Capture the cell that displays the provided text and extract its (x, y) central coordinate. 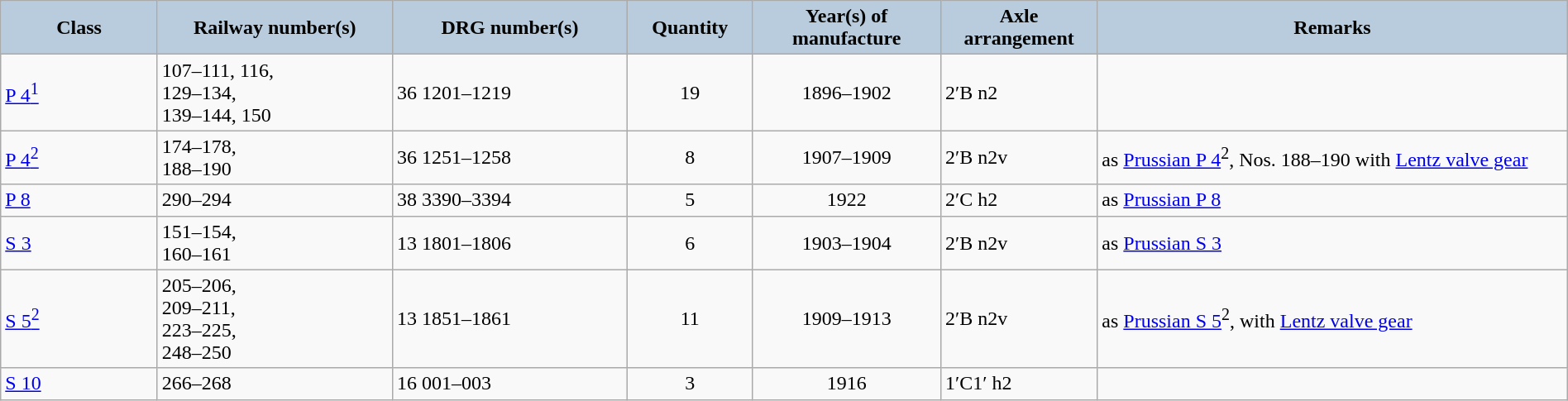
6 (691, 243)
2′C h2 (1019, 200)
P 8 (79, 200)
8 (691, 157)
107–111, 116, 129–134, 139–144, 150 (275, 93)
36 1201–1219 (509, 93)
13 1801–1806 (509, 243)
1909–1913 (847, 319)
DRG number(s) (509, 28)
2′B n2 (1019, 93)
5 (691, 200)
3 (691, 384)
11 (691, 319)
174–178, 188–190 (275, 157)
1907–1909 (847, 157)
1896–1902 (847, 93)
1922 (847, 200)
19 (691, 93)
as Prussian S 52, with Lentz valve gear (1332, 319)
1′C1′ h2 (1019, 384)
S 52 (79, 319)
290–294 (275, 200)
13 1851–1861 (509, 319)
1903–1904 (847, 243)
266–268 (275, 384)
151–154, 160–161 (275, 243)
36 1251–1258 (509, 157)
as Prussian S 3 (1332, 243)
Axle arrangement (1019, 28)
Year(s) of manufacture (847, 28)
38 3390–3394 (509, 200)
as Prussian P 8 (1332, 200)
16 001–003 (509, 384)
1916 (847, 384)
Class (79, 28)
Railway number(s) (275, 28)
205–206, 209–211, 223–225, 248–250 (275, 319)
S 3 (79, 243)
P 42 (79, 157)
as Prussian P 42, Nos. 188–190 with Lentz valve gear (1332, 157)
Remarks (1332, 28)
Quantity (691, 28)
P 41 (79, 93)
S 10 (79, 384)
